Search for the cell housing the specified text and yield its (x, y) center coordinate. 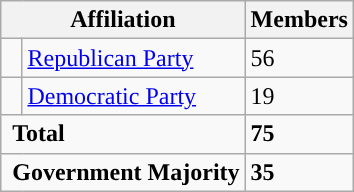
Total (123, 134)
Government Majority (123, 172)
Republican Party (134, 58)
35 (299, 172)
Affiliation (123, 20)
75 (299, 134)
Democratic Party (134, 96)
Members (299, 20)
56 (299, 58)
19 (299, 96)
